Output the [x, y] coordinate of the center of the cell containing the given text.  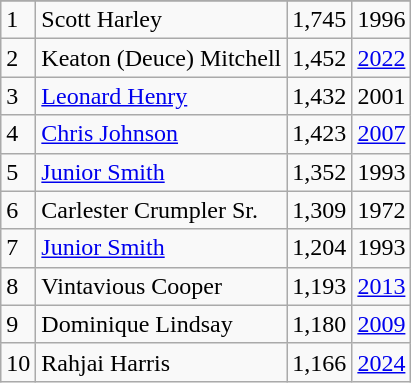
1,432 [320, 96]
3 [18, 96]
10 [18, 362]
1,180 [320, 324]
2013 [382, 286]
1,352 [320, 172]
Keaton (Deuce) Mitchell [162, 58]
Scott Harley [162, 20]
1,166 [320, 362]
2007 [382, 134]
4 [18, 134]
2022 [382, 58]
Dominique Lindsay [162, 324]
5 [18, 172]
1 [18, 20]
2 [18, 58]
9 [18, 324]
7 [18, 248]
Rahjai Harris [162, 362]
8 [18, 286]
1,309 [320, 210]
Carlester Crumpler Sr. [162, 210]
Vintavious Cooper [162, 286]
1,745 [320, 20]
1,452 [320, 58]
1,204 [320, 248]
1972 [382, 210]
2024 [382, 362]
2009 [382, 324]
1,193 [320, 286]
1,423 [320, 134]
2001 [382, 96]
Chris Johnson [162, 134]
Leonard Henry [162, 96]
1996 [382, 20]
6 [18, 210]
